For the text-containing cell, return its midpoint in (x, y) coordinate format. 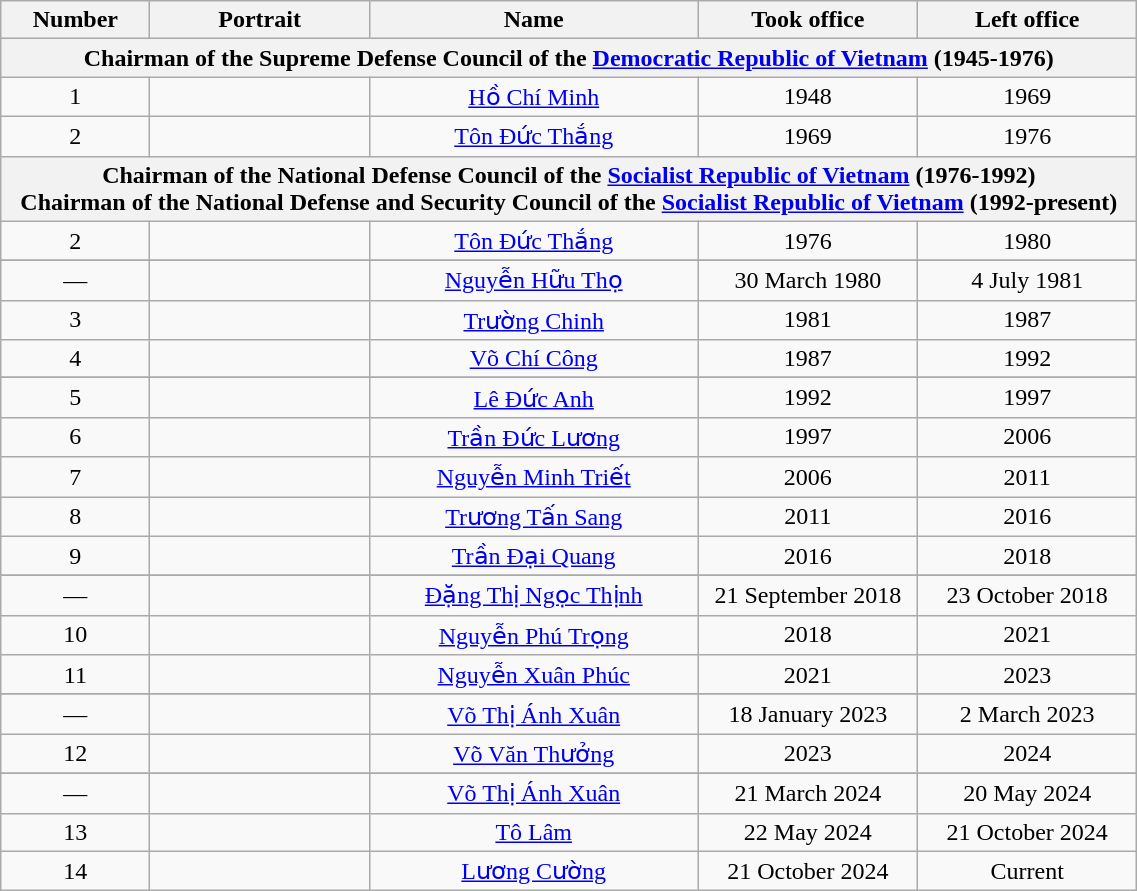
10 (76, 635)
12 (76, 754)
2 March 2023 (1028, 714)
1980 (1028, 241)
Left office (1028, 20)
Nguyễn Minh Triết (534, 477)
6 (76, 437)
Võ Chí Công (534, 359)
Trần Đại Quang (534, 556)
7 (76, 477)
Lê Đức Anh (534, 398)
30 March 1980 (808, 281)
3 (76, 320)
Nguyễn Hữu Thọ (534, 281)
5 (76, 398)
Nguyễn Xuân Phúc (534, 675)
18 January 2023 (808, 714)
4 (76, 359)
22 May 2024 (808, 832)
4 July 1981 (1028, 281)
Portrait (260, 20)
1 (76, 97)
23 October 2018 (1028, 596)
Took office (808, 20)
20 May 2024 (1028, 793)
Võ Văn Thưởng (534, 754)
13 (76, 832)
Tô Lâm (534, 832)
Current (1028, 871)
14 (76, 871)
21 March 2024 (808, 793)
1981 (808, 320)
2024 (1028, 754)
Đặng Thị Ngọc Thịnh (534, 596)
11 (76, 675)
Trần Đức Lương (534, 437)
Chairman of the Supreme Defense Council of the Democratic Republic of Vietnam (1945-1976) (569, 58)
Nguyễn Phú Trọng (534, 635)
Number (76, 20)
21 September 2018 (808, 596)
9 (76, 556)
1948 (808, 97)
Hồ Chí Minh (534, 97)
Name (534, 20)
Lương Cường (534, 871)
8 (76, 516)
Trương Tấn Sang (534, 516)
Trường Chinh (534, 320)
